Extract the (x, y) coordinate from the center of the cell holding the provided text.  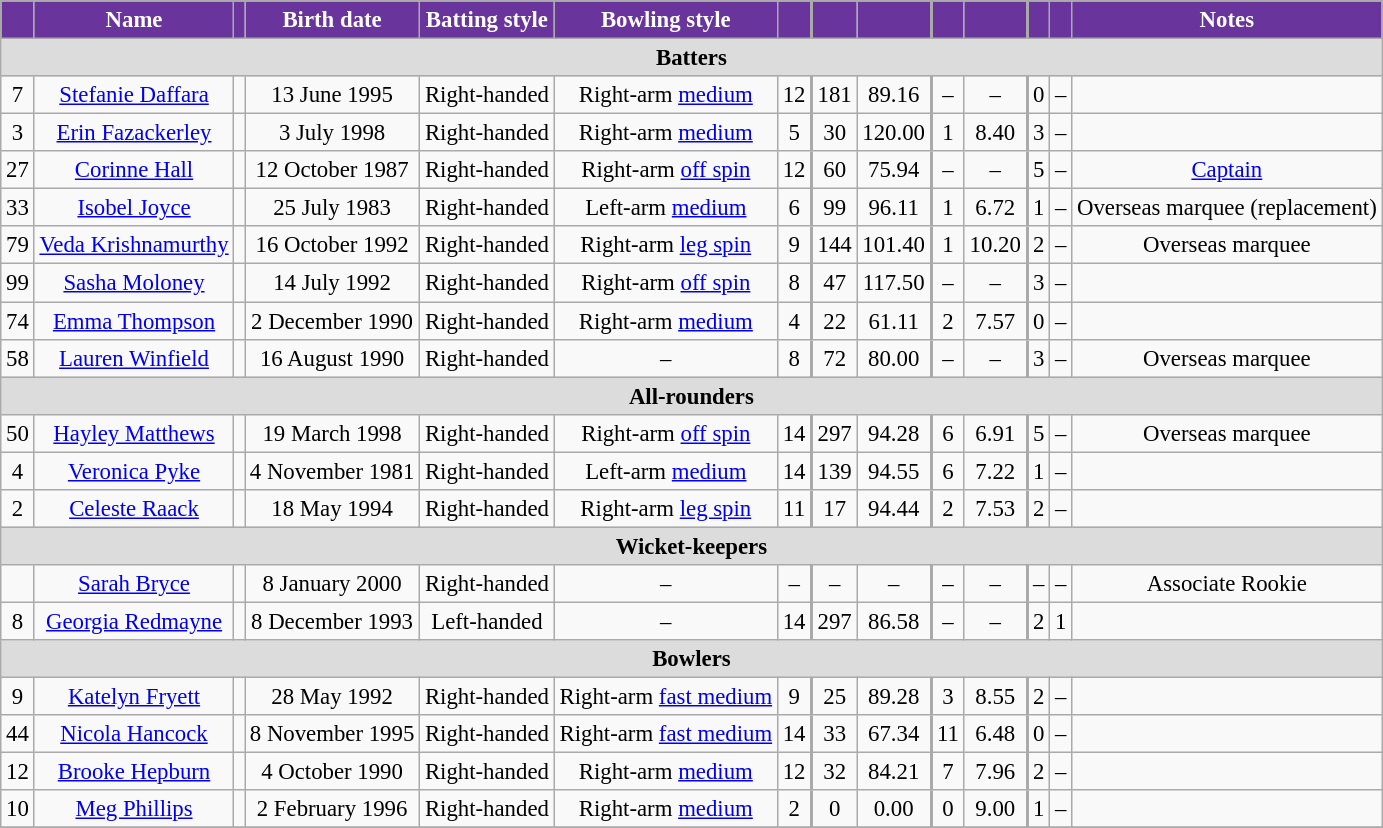
0.00 (894, 809)
181 (835, 95)
27 (18, 170)
47 (835, 283)
Stefanie Daffara (134, 95)
44 (18, 734)
7.96 (996, 772)
6.72 (996, 208)
19 March 1998 (332, 433)
28 May 1992 (332, 697)
All-rounders (692, 396)
58 (18, 358)
8 November 1995 (332, 734)
9.00 (996, 809)
16 October 1992 (332, 245)
Emma Thompson (134, 321)
Left-handed (488, 621)
94.55 (894, 471)
61.11 (894, 321)
4 October 1990 (332, 772)
7.53 (996, 509)
Nicola Hancock (134, 734)
60 (835, 170)
Katelyn Fryett (134, 697)
14 July 1992 (332, 283)
80.00 (894, 358)
Veda Krishnamurthy (134, 245)
144 (835, 245)
8 December 1993 (332, 621)
84.21 (894, 772)
86.58 (894, 621)
25 (835, 697)
2 December 1990 (332, 321)
10.20 (996, 245)
Birth date (332, 20)
7.57 (996, 321)
Captain (1227, 170)
Sarah Bryce (134, 584)
8.55 (996, 697)
139 (835, 471)
6.48 (996, 734)
18 May 1994 (332, 509)
13 June 1995 (332, 95)
10 (18, 809)
8 January 2000 (332, 584)
75.94 (894, 170)
Batters (692, 58)
Sasha Moloney (134, 283)
72 (835, 358)
79 (18, 245)
Corinne Hall (134, 170)
Celeste Raack (134, 509)
16 August 1990 (332, 358)
Notes (1227, 20)
Bowling style (666, 20)
89.28 (894, 697)
Hayley Matthews (134, 433)
25 July 1983 (332, 208)
Georgia Redmayne (134, 621)
6.91 (996, 433)
101.40 (894, 245)
17 (835, 509)
7.22 (996, 471)
Batting style (488, 20)
Wicket-keepers (692, 546)
94.44 (894, 509)
2 February 1996 (332, 809)
3 July 1998 (332, 133)
32 (835, 772)
Isobel Joyce (134, 208)
8.40 (996, 133)
67.34 (894, 734)
Veronica Pyke (134, 471)
Name (134, 20)
117.50 (894, 283)
89.16 (894, 95)
Brooke Hepburn (134, 772)
Bowlers (692, 659)
12 October 1987 (332, 170)
22 (835, 321)
Overseas marquee (replacement) (1227, 208)
30 (835, 133)
120.00 (894, 133)
Lauren Winfield (134, 358)
Erin Fazackerley (134, 133)
50 (18, 433)
96.11 (894, 208)
Associate Rookie (1227, 584)
4 November 1981 (332, 471)
Meg Phillips (134, 809)
74 (18, 321)
94.28 (894, 433)
